Extract the [X, Y] coordinate from the center of the cell holding the provided text.  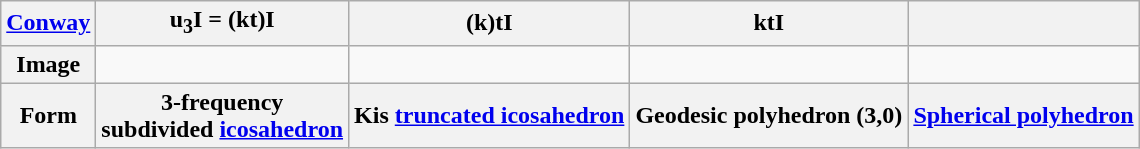
Geodesic polyhedron (3,0) [769, 116]
Form [48, 116]
u3I = (kt)I [222, 23]
Kis truncated icosahedron [490, 116]
Conway [48, 23]
Image [48, 64]
Spherical polyhedron [1024, 116]
(k)tI [490, 23]
3-frequencysubdivided icosahedron [222, 116]
ktI [769, 23]
